Return the (x, y) coordinate for the center point of the cell that contains the specified text.  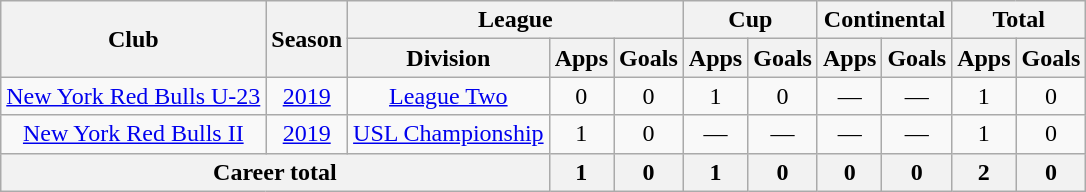
League (516, 20)
2 (984, 172)
Total (1019, 20)
Season (307, 39)
League Two (449, 96)
Career total (275, 172)
Club (134, 39)
USL Championship (449, 134)
Cup (750, 20)
New York Red Bulls U-23 (134, 96)
Division (449, 58)
Continental (884, 20)
New York Red Bulls II (134, 134)
